Find where the given text appears and provide that cell's center as [x, y] coordinate. 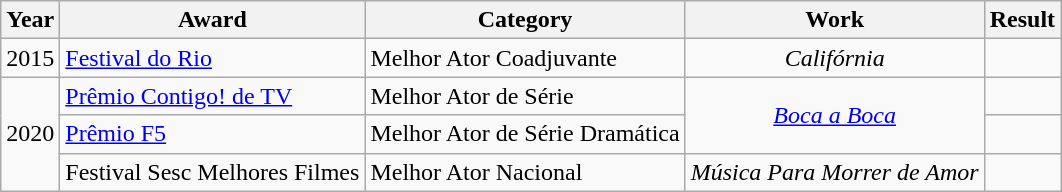
Festival do Rio [212, 58]
2015 [30, 58]
Festival Sesc Melhores Filmes [212, 172]
Melhor Ator Nacional [525, 172]
Boca a Boca [834, 115]
2020 [30, 134]
Result [1022, 20]
Melhor Ator Coadjuvante [525, 58]
Category [525, 20]
Year [30, 20]
Melhor Ator de Série [525, 96]
Prêmio F5 [212, 134]
Califórnia [834, 58]
Prêmio Contigo! de TV [212, 96]
Música Para Morrer de Amor [834, 172]
Melhor Ator de Série Dramática [525, 134]
Award [212, 20]
Work [834, 20]
